Provide the [X, Y] coordinate of the cell's center where the given text is located.  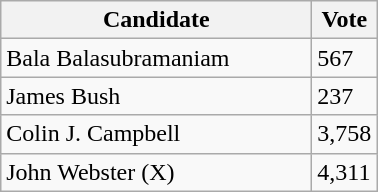
James Bush [156, 96]
567 [344, 58]
Candidate [156, 20]
Vote [344, 20]
4,311 [344, 172]
Colin J. Campbell [156, 134]
John Webster (X) [156, 172]
237 [344, 96]
Bala Balasubramaniam [156, 58]
3,758 [344, 134]
